Identify which cell holds the provided text, then report its (x, y) central coordinate. 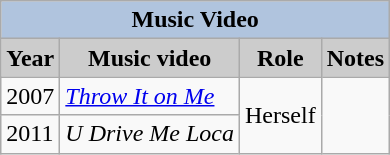
Music Video (196, 20)
Role (281, 58)
Music video (150, 58)
Throw It on Me (150, 96)
Herself (281, 115)
Year (30, 58)
2011 (30, 134)
2007 (30, 96)
Notes (355, 58)
U Drive Me Loca (150, 134)
